Return the [x, y] coordinate for the center point of the cell that contains the specified text.  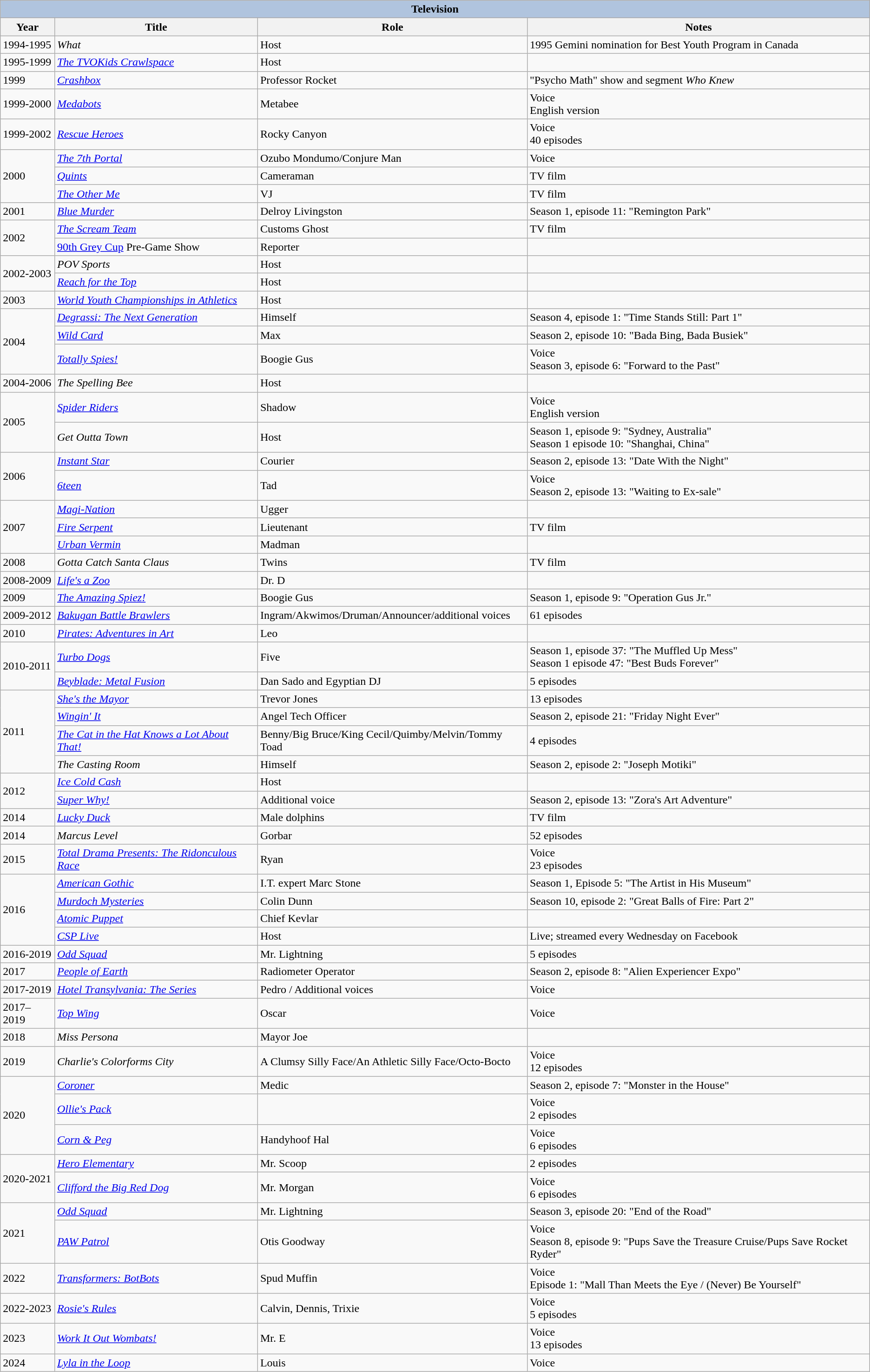
Charlie's Colorforms City [156, 1061]
1994-1995 [28, 45]
Live; streamed every Wednesday on Facebook [698, 936]
Professor Rocket [392, 80]
2016 [28, 909]
Gorbar [392, 835]
Voice 12 episodes [698, 1061]
Mayor Joe [392, 1037]
2016-2019 [28, 954]
1999-2000 [28, 104]
She's the Mayor [156, 699]
Notes [698, 27]
2022 [28, 1278]
1999 [28, 80]
Title [156, 27]
Role [392, 27]
Rescue Heroes [156, 134]
Voice Episode 1: "Mall Than Meets the Eye / (Never) Be Yourself" [698, 1278]
Miss Persona [156, 1037]
Wild Card [156, 335]
1999-2002 [28, 134]
The Amazing Spiez! [156, 598]
Bakugan Battle Brawlers [156, 616]
Otis Goodway [392, 1241]
2004-2006 [28, 383]
13 episodes [698, 699]
Voice 2 episodes [698, 1109]
Mr. E [392, 1339]
Dan Sado and Egyptian DJ [392, 681]
Quints [156, 176]
61 episodes [698, 616]
Season 3, episode 20: "End of the Road" [698, 1211]
90th Grey Cup Pre-Game Show [156, 247]
Beyblade: Metal Fusion [156, 681]
Urban Vermin [156, 544]
Courier [392, 461]
Season 1, episode 37: "The Muffled Up Mess"Season 1 episode 47: "Best Buds Forever" [698, 657]
Work It Out Wombats! [156, 1339]
Twins [392, 562]
2021 [28, 1233]
Super Why! [156, 800]
Customs Ghost [392, 229]
Ollie's Pack [156, 1109]
Max [392, 335]
Pirates: Adventures in Art [156, 633]
The Scream Team [156, 229]
2000 [28, 176]
Season 2, episode 13: "Zora's Art Adventure" [698, 800]
2 episodes [698, 1163]
Trevor Jones [392, 699]
POV Sports [156, 265]
1995 Gemini nomination for Best Youth Program in Canada [698, 45]
American Gothic [156, 883]
2019 [28, 1061]
Dr. D [392, 580]
The TVOKids Crawlspace [156, 62]
Tad [392, 485]
Voice 5 episodes [698, 1308]
Gotta Catch Santa Claus [156, 562]
Madman [392, 544]
Colin Dunn [392, 901]
Season 10, episode 2: "Great Balls of Fire: Part 2" [698, 901]
Medic [392, 1085]
Lucky Duck [156, 817]
2001 [28, 211]
Season 2, episode 8: "Alien Experiencer Expo" [698, 972]
Season 1, episode 9: "Sydney, Australia" Season 1 episode 10: "Shanghai, China" [698, 437]
Totally Spies! [156, 359]
The Casting Room [156, 764]
2012 [28, 791]
Radiometer Operator [392, 972]
Oscar [392, 1014]
Fire Serpent [156, 527]
2020-2021 [28, 1178]
Lyla in the Loop [156, 1363]
Season 2, episode 2: "Joseph Motiki" [698, 764]
Angel Tech Officer [392, 716]
2018 [28, 1037]
Ingram/Akwimos/Druman/Announcer/additional voices [392, 616]
Mr. Scoop [392, 1163]
VJ [392, 193]
Murdoch Mysteries [156, 901]
2023 [28, 1339]
Benny/Big Bruce/King Cecil/Quimby/Melvin/Tommy Toad [392, 740]
Season 1, Episode 5: "The Artist in His Museum" [698, 883]
Leo [392, 633]
2022-2023 [28, 1308]
Reporter [392, 247]
52 episodes [698, 835]
2010 [28, 633]
2002 [28, 238]
Turbo Dogs [156, 657]
Total Drama Presents: The Ridonculous Race [156, 859]
Spider Riders [156, 407]
2003 [28, 300]
People of Earth [156, 972]
2017-2019 [28, 989]
Mr. Morgan [392, 1187]
The Other Me [156, 193]
Marcus Level [156, 835]
Season 2, episode 10: "Bada Bing, Bada Busiek" [698, 335]
2002-2003 [28, 273]
Lieutenant [392, 527]
Wingin' It [156, 716]
Ryan [392, 859]
Voice Season 8, episode 9: "Pups Save the Treasure Cruise/Pups Save Rocket Ryder" [698, 1241]
Voice 23 episodes [698, 859]
Medabots [156, 104]
Life's a Zoo [156, 580]
2015 [28, 859]
Additional voice [392, 800]
Reach for the Top [156, 282]
Blue Murder [156, 211]
Cameraman [392, 176]
2020 [28, 1115]
Metabee [392, 104]
Pedro / Additional voices [392, 989]
Louis [392, 1363]
Rosie's Rules [156, 1308]
Shadow [392, 407]
2005 [28, 422]
Crashbox [156, 80]
Handyhoof Hal [392, 1139]
Season 4, episode 1: "Time Stands Still: Part 1" [698, 318]
Ugger [392, 509]
Season 1, episode 11: "Remington Park" [698, 211]
What [156, 45]
Calvin, Dennis, Trixie [392, 1308]
2008-2009 [28, 580]
The Cat in the Hat Knows a Lot About That! [156, 740]
2004 [28, 341]
Ice Cold Cash [156, 782]
2009 [28, 598]
2017 [28, 972]
2006 [28, 476]
"Psycho Math" show and segment Who Knew [698, 80]
4 episodes [698, 740]
2011 [28, 732]
Coroner [156, 1085]
Hero Elementary [156, 1163]
World Youth Championships in Athletics [156, 300]
Male dolphins [392, 817]
Top Wing [156, 1014]
Voice Season 2, episode 13: "Waiting to Ex-sale" [698, 485]
6teen [156, 485]
A Clumsy Silly Face/An Athletic Silly Face/Octo-Bocto [392, 1061]
Television [435, 9]
Season 1, episode 9: "Operation Gus Jr." [698, 598]
Atomic Puppet [156, 919]
Voice 13 episodes [698, 1339]
Rocky Canyon [392, 134]
Instant Star [156, 461]
Clifford the Big Red Dog [156, 1187]
Season 2, episode 21: "Friday Night Ever" [698, 716]
Transformers: BotBots [156, 1278]
Corn & Peg [156, 1139]
2009-2012 [28, 616]
Year [28, 27]
2017–2019 [28, 1014]
Degrassi: The Next Generation [156, 318]
Magi-Nation [156, 509]
The Spelling Bee [156, 383]
1995-1999 [28, 62]
2007 [28, 527]
CSP Live [156, 936]
2024 [28, 1363]
I.T. expert Marc Stone [392, 883]
Voice Season 3, episode 6: "Forward to the Past" [698, 359]
Ozubo Mondumo/Conjure Man [392, 158]
PAW Patrol [156, 1241]
Season 2, episode 7: "Monster in the House" [698, 1085]
2010-2011 [28, 666]
2008 [28, 562]
Spud Muffin [392, 1278]
Hotel Transylvania: The Series [156, 989]
Chief Kevlar [392, 919]
Voice 40 episodes [698, 134]
Season 2, episode 13: "Date With the Night" [698, 461]
The 7th Portal [156, 158]
Get Outta Town [156, 437]
Delroy Livingston [392, 211]
Five [392, 657]
